Provide the (x, y) coordinate of the cell's center where the given text is located.  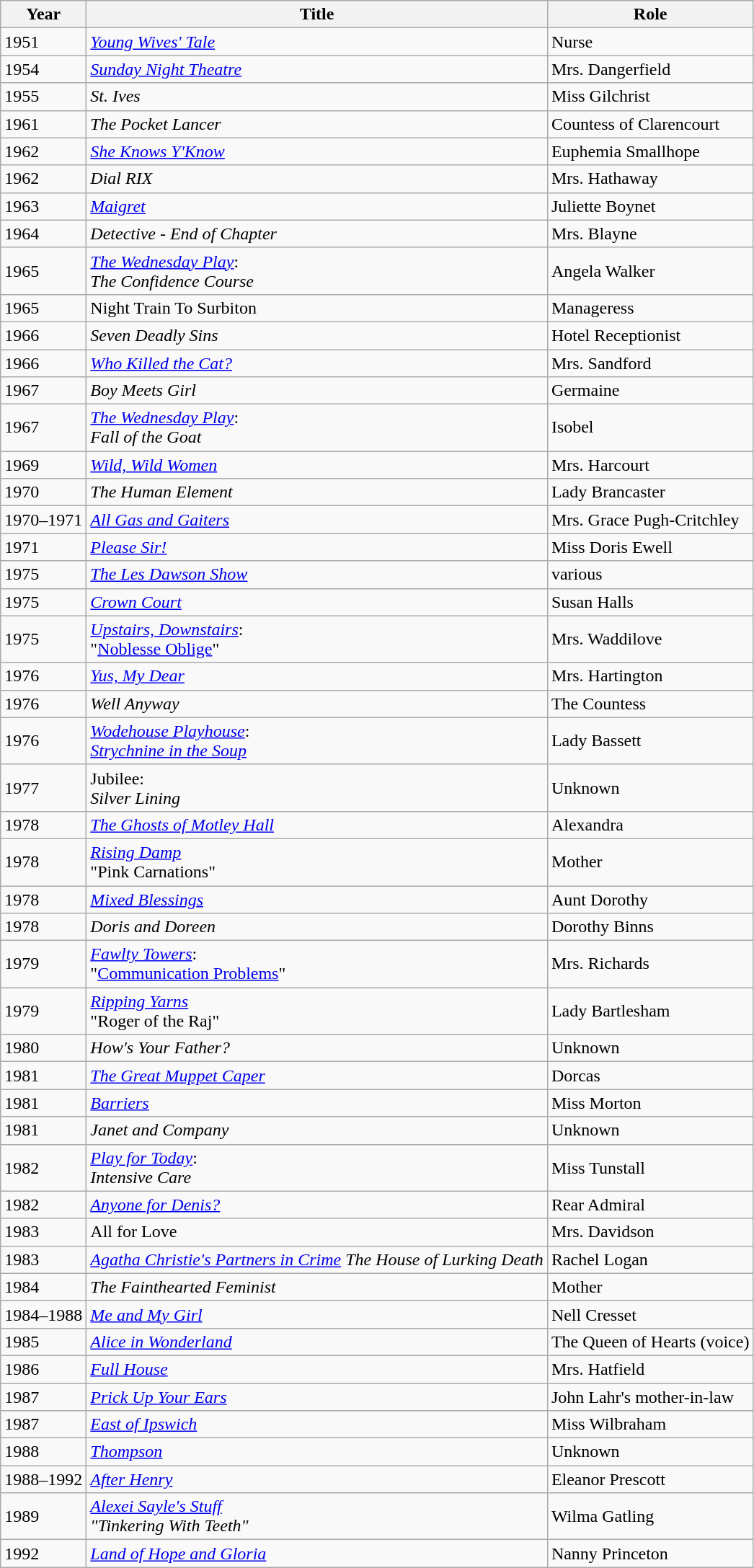
Boy Meets Girl (317, 391)
The Pocket Lancer (317, 124)
Detective - End of Chapter (317, 234)
Seven Deadly Sins (317, 335)
Susan Halls (650, 602)
1964 (43, 234)
Prick Up Your Ears (317, 1396)
Please Sir! (317, 547)
Miss Morton (650, 1103)
Juliette Boynet (650, 206)
1971 (43, 547)
Doris and Doreen (317, 927)
Eleanor Prescott (650, 1479)
Manageress (650, 308)
Alexandra (650, 825)
Full House (317, 1369)
1963 (43, 206)
Maigret (317, 206)
Anyone for Denis? (317, 1205)
How's Your Father? (317, 1048)
Mrs. Harcourt (650, 465)
1989 (43, 1517)
1954 (43, 69)
1984–1988 (43, 1314)
1992 (43, 1554)
Jubilee:Silver Lining (317, 787)
The Wednesday Play:Fall of the Goat (317, 428)
Rising Damp"Pink Carnations" (317, 862)
Mrs. Dangerfield (650, 69)
The Wednesday Play:The Confidence Course (317, 271)
Wilma Gatling (650, 1517)
1977 (43, 787)
Agatha Christie's Partners in Crime The House of Lurking Death (317, 1259)
Title (317, 14)
After Henry (317, 1479)
1988–1992 (43, 1479)
Rachel Logan (650, 1259)
East of Ipswich (317, 1425)
Lady Bartlesham (650, 1011)
Janet and Company (317, 1130)
1985 (43, 1342)
Miss Wilbraham (650, 1425)
Mrs. Davidson (650, 1232)
The Queen of Hearts (voice) (650, 1342)
1970–1971 (43, 520)
Wodehouse Playhouse:Strychnine in the Soup (317, 741)
Mrs. Hathaway (650, 179)
Mixed Blessings (317, 899)
Countess of Clarencourt (650, 124)
Rear Admiral (650, 1205)
Alexei Sayle's Stuff"Tinkering With Teeth" (317, 1517)
Lady Brancaster (650, 492)
Germaine (650, 391)
Ripping Yarns"Roger of the Raj" (317, 1011)
various (650, 575)
All Gas and Gaiters (317, 520)
1988 (43, 1452)
Role (650, 14)
1955 (43, 97)
Nanny Princeton (650, 1554)
The Great Muppet Caper (317, 1076)
Mrs. Richards (650, 965)
Dorcas (650, 1076)
1970 (43, 492)
Play for Today:Intensive Care (317, 1168)
John Lahr's mother-in-law (650, 1396)
The Ghosts of Motley Hall (317, 825)
Mrs. Hatfield (650, 1369)
Land of Hope and Gloria (317, 1554)
Dorothy Binns (650, 927)
Dial RIX (317, 179)
Year (43, 14)
Sunday Night Theatre (317, 69)
1986 (43, 1369)
Upstairs, Downstairs:"Noblesse Oblige" (317, 639)
The Countess (650, 704)
Alice in Wonderland (317, 1342)
St. Ives (317, 97)
The Les Dawson Show (317, 575)
Mrs. Blayne (650, 234)
1951 (43, 42)
Young Wives' Tale (317, 42)
The Fainthearted Feminist (317, 1287)
The Human Element (317, 492)
Isobel (650, 428)
Barriers (317, 1103)
Fawlty Towers:"Communication Problems" (317, 965)
1984 (43, 1287)
All for Love (317, 1232)
She Knows Y'Know (317, 151)
Crown Court (317, 602)
Aunt Dorothy (650, 899)
Mrs. Sandford (650, 363)
1969 (43, 465)
Yus, My Dear (317, 676)
Night Train To Surbiton (317, 308)
Mrs. Grace Pugh-Critchley (650, 520)
Thompson (317, 1452)
Me and My Girl (317, 1314)
Miss Gilchrist (650, 97)
Nell Cresset (650, 1314)
1980 (43, 1048)
Miss Doris Ewell (650, 547)
Euphemia Smallhope (650, 151)
Wild, Wild Women (317, 465)
Lady Bassett (650, 741)
Miss Tunstall (650, 1168)
Well Anyway (317, 704)
Who Killed the Cat? (317, 363)
Mrs. Hartington (650, 676)
Hotel Receptionist (650, 335)
Mrs. Waddilove (650, 639)
1961 (43, 124)
Angela Walker (650, 271)
Nurse (650, 42)
